Determine the [X, Y] coordinate at the center of the cell enclosing the given text.  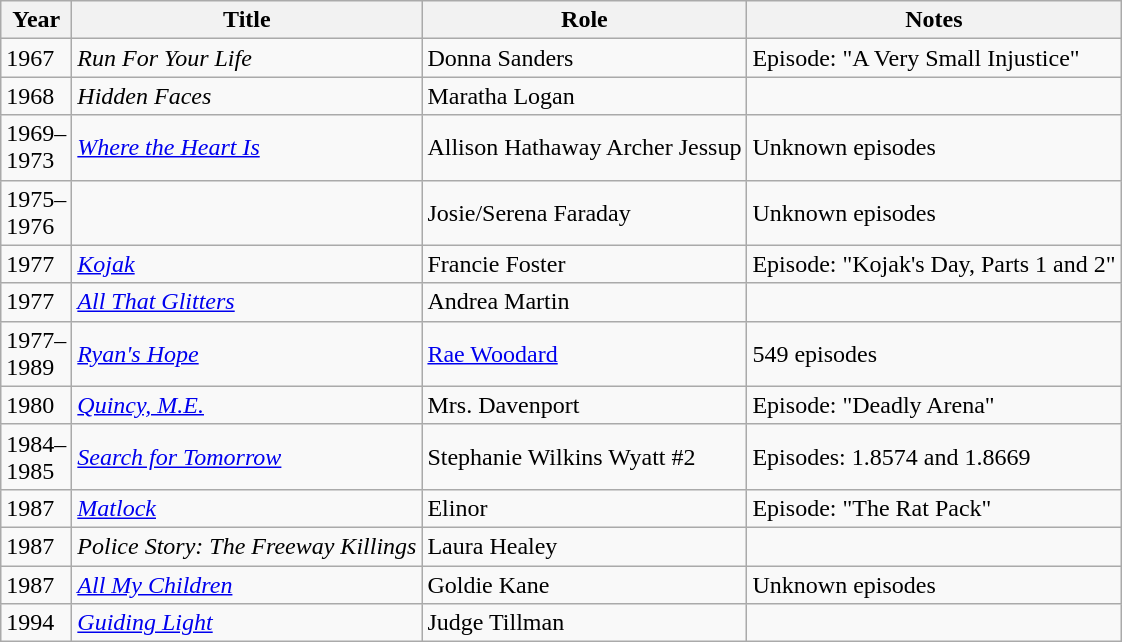
All My Children [247, 585]
1984–1985 [36, 456]
Role [584, 20]
549 episodes [934, 354]
Josie/Serena Faraday [584, 212]
Stephanie Wilkins Wyatt #2 [584, 456]
Episode: "Deadly Arena" [934, 405]
Allison Hathaway Archer Jessup [584, 148]
Francie Foster [584, 264]
Mrs. Davenport [584, 405]
1994 [36, 623]
Elinor [584, 508]
Guiding Light [247, 623]
Notes [934, 20]
Episode: "The Rat Pack" [934, 508]
Police Story: The Freeway Killings [247, 546]
1968 [36, 96]
Matlock [247, 508]
Episode: "Kojak's Day, Parts 1 and 2" [934, 264]
Run For Your Life [247, 58]
Episode: "A Very Small Injustice" [934, 58]
Search for Tomorrow [247, 456]
1969–1973 [36, 148]
Laura Healey [584, 546]
Rae Woodard [584, 354]
Andrea Martin [584, 302]
1980 [36, 405]
Year [36, 20]
Kojak [247, 264]
Hidden Faces [247, 96]
Judge Tillman [584, 623]
Maratha Logan [584, 96]
Episodes: 1.8574 and 1.8669 [934, 456]
Ryan's Hope [247, 354]
Goldie Kane [584, 585]
All That Glitters [247, 302]
1977–1989 [36, 354]
Title [247, 20]
Donna Sanders [584, 58]
Where the Heart Is [247, 148]
1967 [36, 58]
1975–1976 [36, 212]
Quincy, M.E. [247, 405]
